Identify which cell holds the provided text, then report its (x, y) central coordinate. 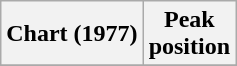
Chart (1977) (72, 34)
Peakposition (189, 34)
